Locate the cell with the specified text and output its (x, y) center coordinate. 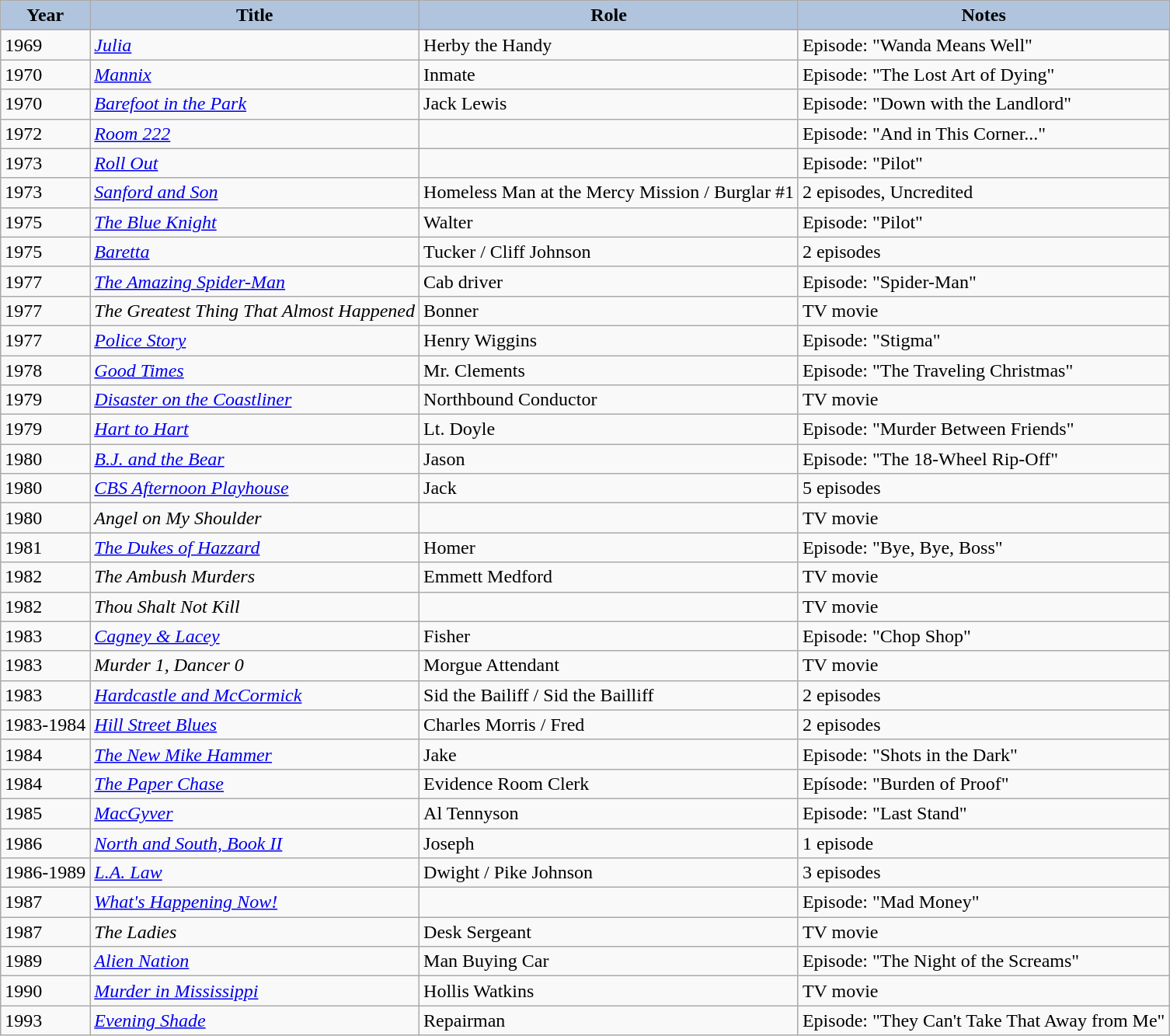
Sid the Bailiff / Sid the Bailliff (609, 695)
The Blue Knight (255, 222)
The Greatest Thing That Almost Happened (255, 311)
Disaster on the Coastliner (255, 400)
Sanford and Son (255, 193)
Barefoot in the Park (255, 104)
Cagney & Lacey (255, 636)
Repairman (609, 1020)
Episode: "Stigma" (984, 340)
Angel on My Shoulder (255, 518)
Jack Lewis (609, 104)
Hill Street Blues (255, 725)
Episode: "Mad Money" (984, 902)
Episode: "Down with the Landlord" (984, 104)
1969 (45, 45)
The Dukes of Hazzard (255, 548)
Room 222 (255, 134)
Julia (255, 45)
Alien Nation (255, 961)
Year (45, 16)
Morgue Attendant (609, 666)
The New Mike Hammer (255, 754)
L.A. Law (255, 873)
Bonner (609, 311)
Hardcastle and McCormick (255, 695)
Police Story (255, 340)
Episode: "The Night of the Screams" (984, 961)
1978 (45, 370)
The Ladies (255, 932)
Jason (609, 459)
Episode: "And in This Corner..." (984, 134)
CBS Afternoon Playhouse (255, 488)
Evidence Room Clerk (609, 784)
Episode: "Spider-Man" (984, 281)
1985 (45, 813)
What's Happening Now! (255, 902)
MacGyver (255, 813)
Episode: "Shots in the Dark" (984, 754)
1981 (45, 548)
Homer (609, 548)
Episode: "Murder Between Friends" (984, 429)
Good Times (255, 370)
Mr. Clements (609, 370)
The Ambush Murders (255, 577)
Episode: "Wanda Means Well" (984, 45)
Mannix (255, 75)
Dwight / Pike Johnson (609, 873)
Lt. Doyle (609, 429)
1972 (45, 134)
Baretta (255, 252)
1989 (45, 961)
Episode: "The 18-Wheel Rip-Off" (984, 459)
Episode: "The Traveling Christmas" (984, 370)
Episode: "Bye, Bye, Boss" (984, 548)
Jack (609, 488)
Episode: "The Lost Art of Dying" (984, 75)
Northbound Conductor (609, 400)
Tucker / Cliff Johnson (609, 252)
North and South, Book II (255, 843)
The Amazing Spider-Man (255, 281)
Thou Shalt Not Kill (255, 607)
1986 (45, 843)
Herby the Handy (609, 45)
Jake (609, 754)
Homeless Man at the Mercy Mission / Burglar #1 (609, 193)
1983-1984 (45, 725)
1 episode (984, 843)
2 episodes, Uncredited (984, 193)
Evening Shade (255, 1020)
Episode: "They Can't Take That Away from Me" (984, 1020)
Episode: "Last Stand" (984, 813)
1990 (45, 991)
Epísode: "Burden of Proof" (984, 784)
Man Buying Car (609, 961)
Inmate (609, 75)
Cab driver (609, 281)
Murder 1, Dancer 0 (255, 666)
Murder in Mississippi (255, 991)
Walter (609, 222)
Roll Out (255, 163)
Episode: "Chop Shop" (984, 636)
The Paper Chase (255, 784)
Fisher (609, 636)
B.J. and the Bear (255, 459)
5 episodes (984, 488)
Title (255, 16)
3 episodes (984, 873)
1993 (45, 1020)
Hart to Hart (255, 429)
Emmett Medford (609, 577)
Al Tennyson (609, 813)
Henry Wiggins (609, 340)
Hollis Watkins (609, 991)
Desk Sergeant (609, 932)
1986-1989 (45, 873)
Charles Morris / Fred (609, 725)
Joseph (609, 843)
Role (609, 16)
Notes (984, 16)
